Find where the given text appears and provide that cell's center as [x, y] coordinate. 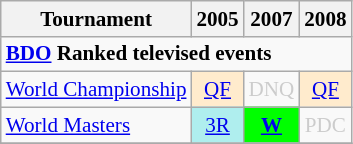
2005 [217, 18]
DNQ [272, 90]
3R [217, 124]
Tournament [96, 18]
W [272, 124]
PDC [325, 124]
2007 [272, 18]
World Championship [96, 90]
2008 [325, 18]
World Masters [96, 124]
BDO Ranked televised events [176, 54]
